Return the [X, Y] coordinate for the center point of the cell that contains the specified text.  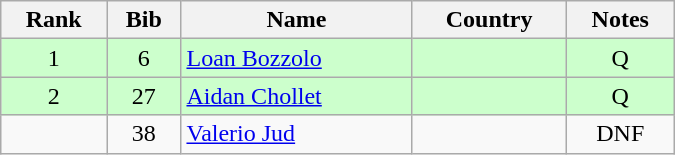
Aidan Chollet [296, 96]
27 [144, 96]
38 [144, 134]
Rank [54, 20]
1 [54, 58]
Name [296, 20]
6 [144, 58]
Bib [144, 20]
DNF [620, 134]
Loan Bozzolo [296, 58]
Country [489, 20]
2 [54, 96]
Valerio Jud [296, 134]
Notes [620, 20]
